Determine the (X, Y) coordinate at the center of the cell enclosing the given text.  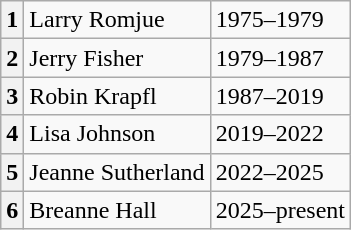
4 (12, 134)
1987–2019 (280, 96)
Breanne Hall (117, 210)
1979–1987 (280, 58)
6 (12, 210)
Lisa Johnson (117, 134)
Jerry Fisher (117, 58)
1 (12, 20)
Larry Romjue (117, 20)
2 (12, 58)
Jeanne Sutherland (117, 172)
2025–present (280, 210)
3 (12, 96)
5 (12, 172)
2022–2025 (280, 172)
Robin Krapfl (117, 96)
2019–2022 (280, 134)
1975–1979 (280, 20)
